Provide the [X, Y] coordinate of the cell's center where the given text is located.  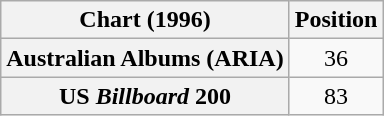
83 [336, 96]
36 [336, 58]
Australian Albums (ARIA) [145, 58]
Position [336, 20]
US Billboard 200 [145, 96]
Chart (1996) [145, 20]
